Return [x, y] of the center of cell containing provided text 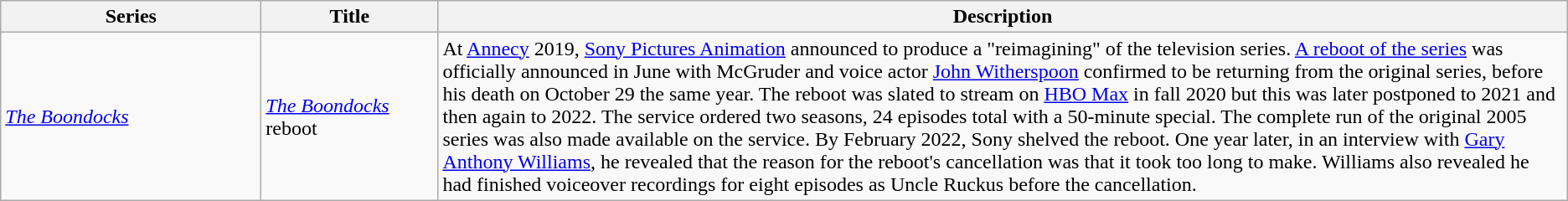
The Boondocks reboot [350, 116]
Description [1003, 17]
Series [131, 17]
Title [350, 17]
The Boondocks [131, 116]
